Return the (X, Y) coordinate for the center point of the cell that contains the specified text.  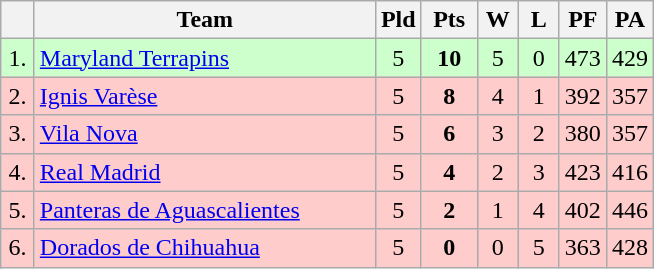
363 (582, 248)
2. (18, 96)
Vila Nova (204, 134)
Dorados de Chihuahua (204, 248)
429 (630, 58)
402 (582, 210)
446 (630, 210)
Pts (449, 20)
473 (582, 58)
W (498, 20)
416 (630, 172)
5. (18, 210)
Team (204, 20)
4. (18, 172)
Ignis Varèse (204, 96)
428 (630, 248)
Pld (398, 20)
8 (449, 96)
6. (18, 248)
PA (630, 20)
380 (582, 134)
PF (582, 20)
10 (449, 58)
1. (18, 58)
Maryland Terrapins (204, 58)
392 (582, 96)
6 (449, 134)
3. (18, 134)
Panteras de Aguascalientes (204, 210)
Real Madrid (204, 172)
L (538, 20)
423 (582, 172)
